Capture the cell that displays the provided text and extract its (X, Y) central coordinate. 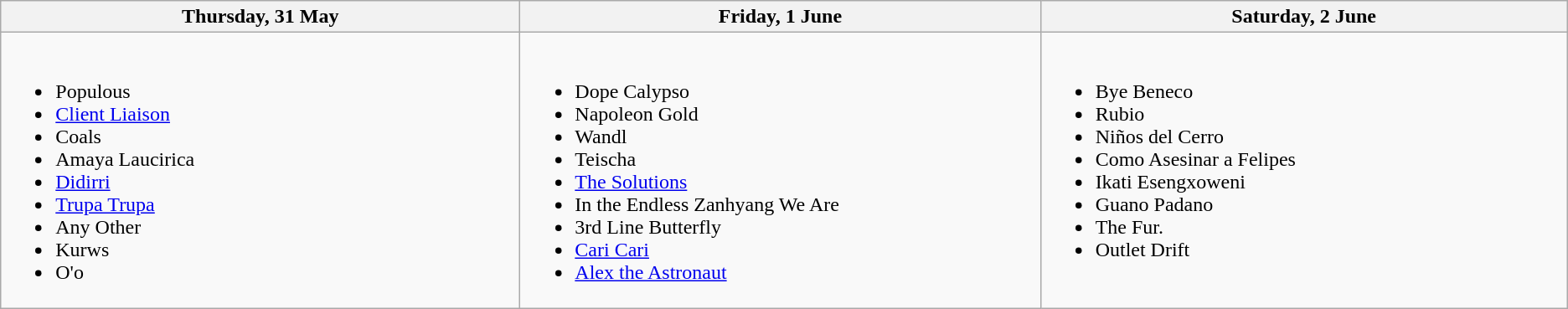
Bye BenecoRubioNiños del CerroComo Asesinar a FelipesIkati EsengxoweniGuano PadanoThe Fur.Outlet Drift (1303, 171)
Friday, 1 June (781, 17)
PopulousClient LiaisonCoalsAmaya LauciricaDidirriTrupa TrupaAny OtherKurwsO'o (260, 171)
Dope CalypsoNapoleon GoldWandlTeischaThe SolutionsIn the Endless Zanhyang We Are3rd Line ButterflyCari CariAlex the Astronaut (781, 171)
Saturday, 2 June (1303, 17)
Thursday, 31 May (260, 17)
